Identify which cell holds the provided text, then report its [x, y] central coordinate. 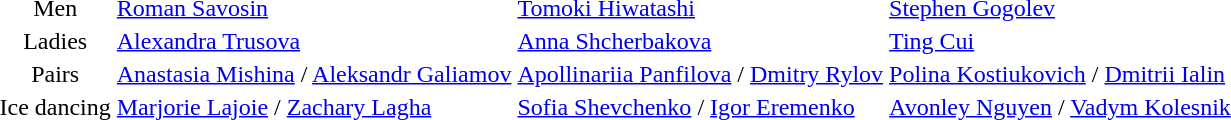
Apollinariia Panfilova / Dmitry Rylov [700, 74]
Anna Shcherbakova [700, 41]
Anastasia Mishina / Aleksandr Galiamov [314, 74]
Alexandra Trusova [314, 41]
